Find where the given text appears and provide that cell's center as (x, y) coordinate. 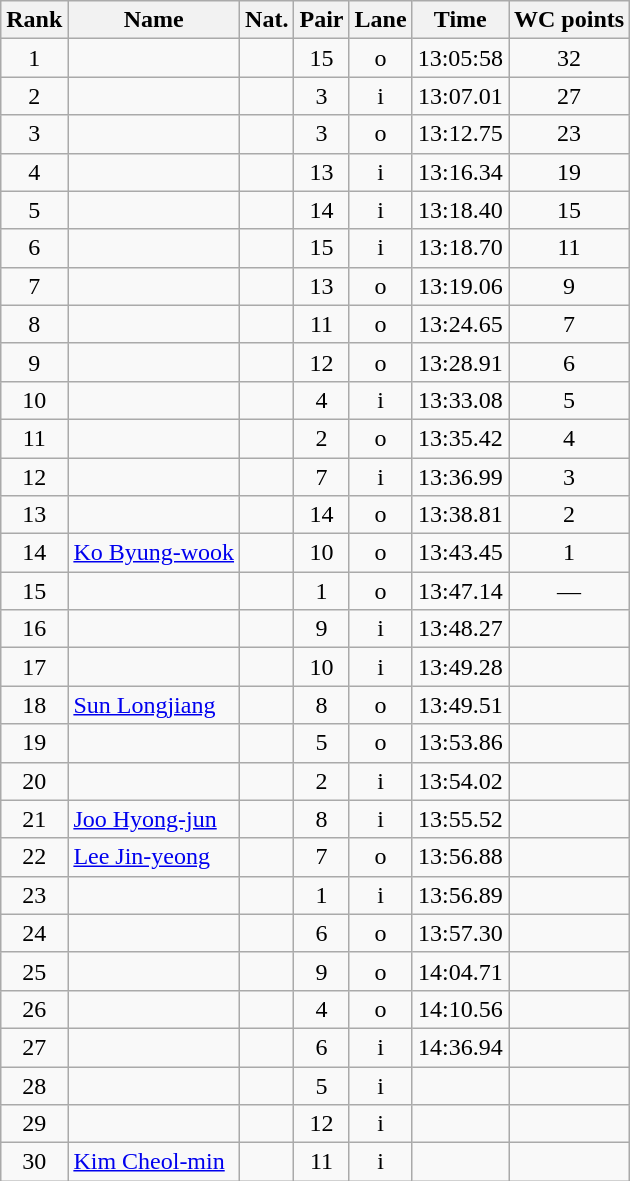
13:56.89 (460, 895)
Pair (322, 20)
13:18.40 (460, 210)
13:07.01 (460, 96)
13:49.28 (460, 667)
25 (34, 971)
24 (34, 933)
30 (34, 1162)
Nat. (267, 20)
13:55.52 (460, 819)
22 (34, 857)
13:12.75 (460, 134)
13:36.99 (460, 477)
13:24.65 (460, 324)
13:47.14 (460, 591)
14:36.94 (460, 1047)
Time (460, 20)
13:53.86 (460, 743)
Lane (380, 20)
Joo Hyong-jun (154, 819)
13:48.27 (460, 629)
— (568, 591)
32 (568, 58)
28 (34, 1085)
21 (34, 819)
18 (34, 705)
14:04.71 (460, 971)
Rank (34, 20)
17 (34, 667)
26 (34, 1009)
13:49.51 (460, 705)
Kim Cheol-min (154, 1162)
13:28.91 (460, 362)
13:54.02 (460, 781)
Ko Byung-wook (154, 553)
13:56.88 (460, 857)
Name (154, 20)
13:35.42 (460, 438)
13:57.30 (460, 933)
20 (34, 781)
13:33.08 (460, 400)
13:16.34 (460, 172)
16 (34, 629)
Lee Jin-yeong (154, 857)
13:19.06 (460, 286)
14:10.56 (460, 1009)
13:38.81 (460, 515)
29 (34, 1124)
WC points (568, 20)
Sun Longjiang (154, 705)
13:05:58 (460, 58)
13:43.45 (460, 553)
13:18.70 (460, 248)
